From the cell containing the given text, extract its center point as [X, Y] coordinate. 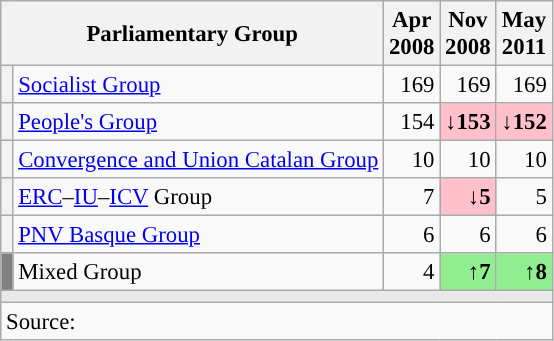
5 [524, 197]
Mixed Group [198, 273]
↓152 [524, 122]
↓5 [468, 197]
4 [412, 273]
↑7 [468, 273]
7 [412, 197]
Convergence and Union Catalan Group [198, 160]
↓153 [468, 122]
PNV Basque Group [198, 235]
Source: [276, 321]
Parliamentary Group [192, 34]
May2011 [524, 34]
Apr2008 [412, 34]
ERC–IU–ICV Group [198, 197]
↑8 [524, 273]
Socialist Group [198, 85]
People's Group [198, 122]
154 [412, 122]
Nov2008 [468, 34]
